Provide the (X, Y) coordinate of the cell's center where the given text is located.  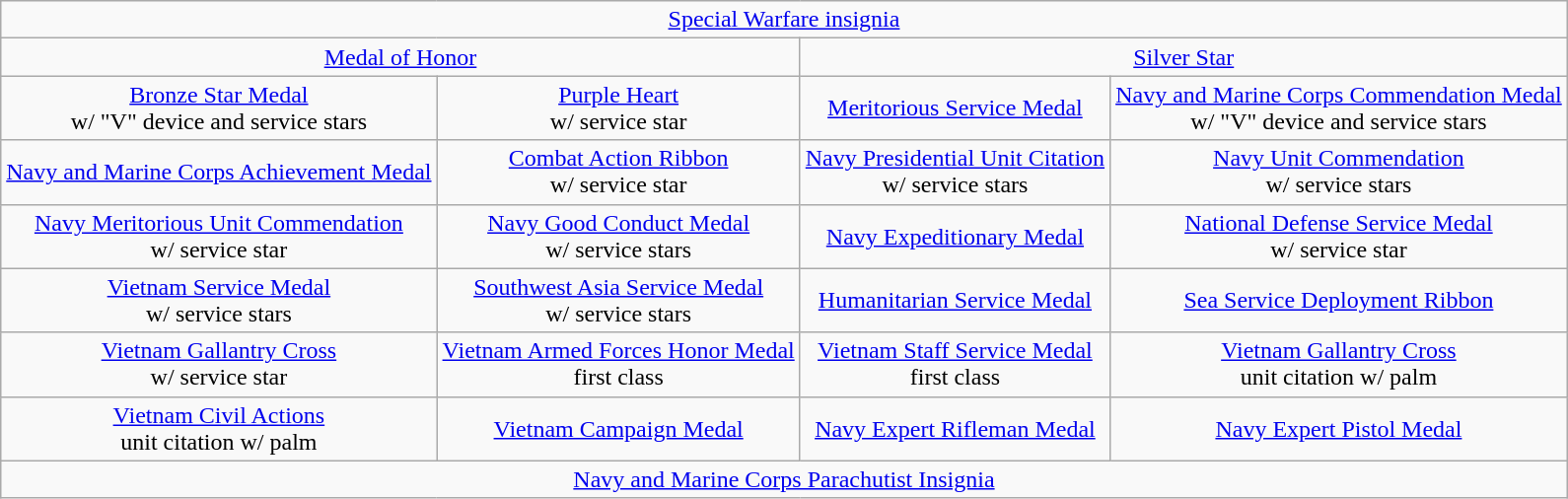
Navy and Marine Corps Achievement Medal (219, 172)
Vietnam Campaign Medal (618, 428)
Navy Expert Rifleman Medal (955, 428)
Navy Meritorious Unit Commendationw/ service star (219, 237)
Vietnam Gallantry Crossw/ service star (219, 365)
Navy Expert Pistol Medal (1339, 428)
Navy and Marine Corps Parachutist Insignia (784, 479)
Vietnam Gallantry Crossunit citation w/ palm (1339, 365)
Special Warfare insignia (784, 20)
National Defense Service Medalw/ service star (1339, 237)
Navy Good Conduct Medalw/ service stars (618, 237)
Navy Expeditionary Medal (955, 237)
Medal of Honor (400, 57)
Navy and Marine Corps Commendation Medalw/ "V" device and service stars (1339, 108)
Purple Heartw/ service star (618, 108)
Silver Star (1183, 57)
Combat Action Ribbonw/ service star (618, 172)
Southwest Asia Service Medalw/ service stars (618, 300)
Vietnam Armed Forces Honor Medalfirst class (618, 365)
Humanitarian Service Medal (955, 300)
Bronze Star Medalw/ "V" device and service stars (219, 108)
Navy Presidential Unit Citationw/ service stars (955, 172)
Navy Unit Commendationw/ service stars (1339, 172)
Vietnam Service Medalw/ service stars (219, 300)
Meritorious Service Medal (955, 108)
Vietnam Staff Service Medalfirst class (955, 365)
Sea Service Deployment Ribbon (1339, 300)
Vietnam Civil Actionsunit citation w/ palm (219, 428)
